Capture the cell that displays the provided text and extract its [X, Y] central coordinate. 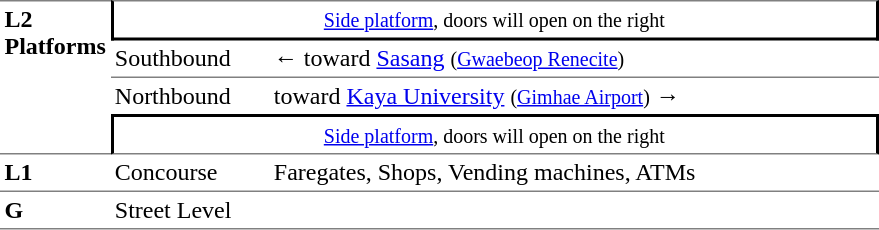
← toward Sasang (Gwaebeop Renecite) [574, 59]
G [55, 211]
toward Kaya University (Gimhae Airport) → [574, 96]
Faregates, Shops, Vending machines, ATMs [574, 173]
Street Level [190, 211]
L2Platforms [55, 77]
Concourse [190, 173]
Southbound [190, 59]
Northbound [190, 96]
L1 [55, 173]
